Capture the cell that displays the provided text and extract its (X, Y) central coordinate. 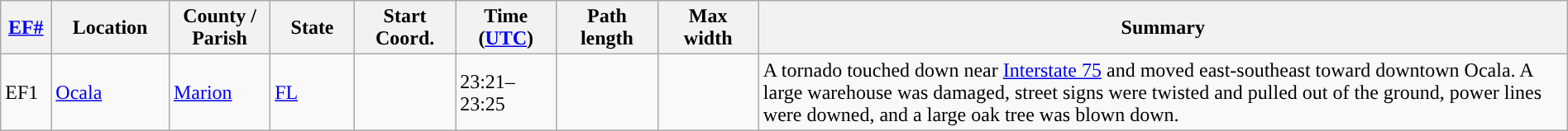
Location (111, 28)
Time (UTC) (506, 28)
Max width (708, 28)
Start Coord. (404, 28)
Path length (607, 28)
State (313, 28)
Marion (219, 92)
Ocala (111, 92)
County / Parish (219, 28)
EF# (26, 28)
Summary (1163, 28)
EF1 (26, 92)
23:21–23:25 (506, 92)
FL (313, 92)
